For the text-containing cell, return its midpoint in [x, y] coordinate format. 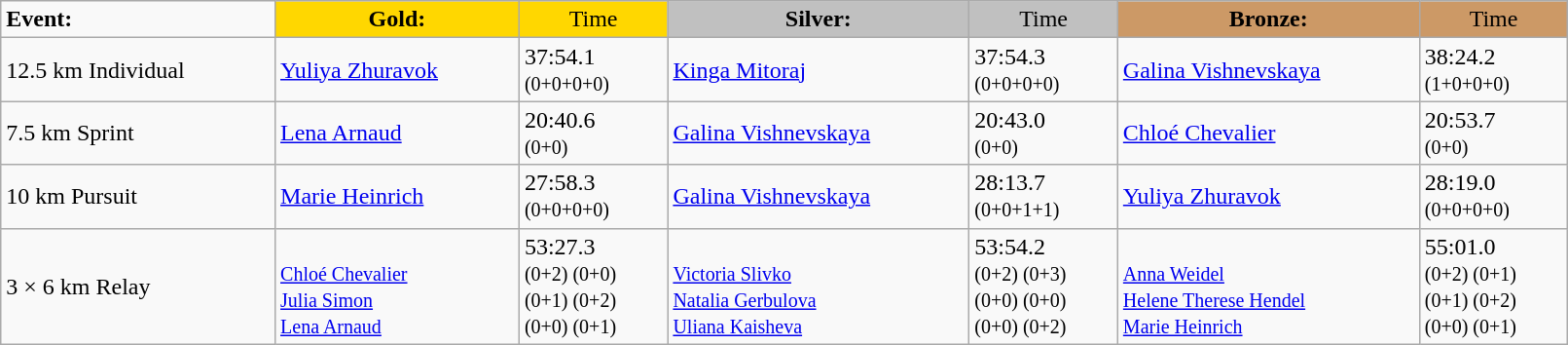
Kinga Mitoraj [819, 70]
Silver: [819, 19]
20:53.7(0+0) [1493, 133]
20:43.0(0+0) [1043, 133]
55:01.0(0+2) (0+1)(0+1) (0+2)(0+0) (0+1) [1493, 287]
Bronze: [1268, 19]
Victoria SlivkoNatalia GerbulovaUliana Kaisheva [819, 287]
Gold: [397, 19]
53:27.3(0+2) (0+0)(0+1) (0+2)(0+0) (0+1) [594, 287]
28:19.0(0+0+0+0) [1493, 197]
37:54.3(0+0+0+0) [1043, 70]
Lena Arnaud [397, 133]
Marie Heinrich [397, 197]
38:24.2(1+0+0+0) [1493, 70]
53:54.2(0+2) (0+3)(0+0) (0+0)(0+0) (0+2) [1043, 287]
27:58.3(0+0+0+0) [594, 197]
Event: [138, 19]
Chloé Chevalier [1268, 133]
12.5 km Individual [138, 70]
7.5 km Sprint [138, 133]
Anna WeidelHelene Therese HendelMarie Heinrich [1268, 287]
10 km Pursuit [138, 197]
20:40.6(0+0) [594, 133]
Chloé ChevalierJulia SimonLena Arnaud [397, 287]
37:54.1(0+0+0+0) [594, 70]
28:13.7(0+0+1+1) [1043, 197]
3 × 6 km Relay [138, 287]
